Output the (X, Y) coordinate of the center of the cell containing the given text.  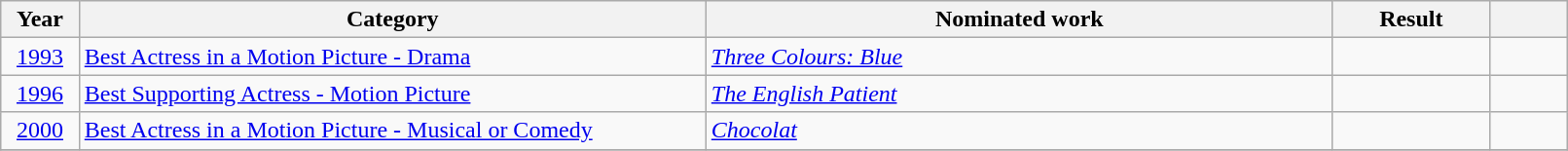
1993 (40, 57)
The English Patient (1019, 94)
Three Colours: Blue (1019, 57)
2000 (40, 131)
Chocolat (1019, 131)
Category (392, 19)
Nominated work (1019, 19)
Best Supporting Actress - Motion Picture (392, 94)
Year (40, 19)
1996 (40, 94)
Result (1411, 19)
Best Actress in a Motion Picture - Musical or Comedy (392, 131)
Best Actress in a Motion Picture - Drama (392, 57)
